Identify which cell holds the provided text, then report its [X, Y] central coordinate. 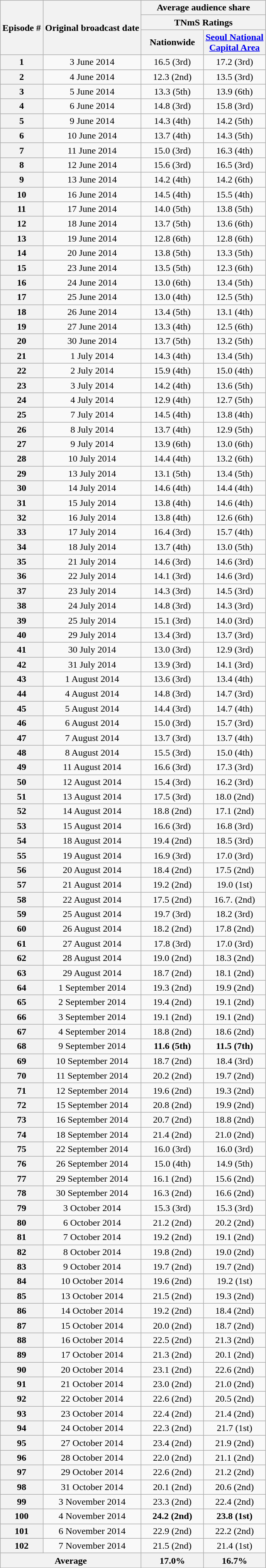
17.0% [172, 1560]
16.8 (3rd) [235, 826]
69 [22, 1061]
56 [22, 870]
100 [22, 1516]
93 [22, 1414]
17.8 (3rd) [172, 944]
22 August 2014 [92, 900]
13.2 (5th) [235, 341]
27 [22, 444]
6 [22, 135]
11 September 2014 [92, 1076]
17.2 (3rd) [235, 62]
8 July 2014 [92, 430]
50 [22, 782]
66 [22, 1017]
79 [22, 1208]
8 [22, 165]
28 August 2014 [92, 958]
4 June 2014 [92, 77]
22 July 2014 [92, 576]
63 [22, 973]
15.8 (3rd) [235, 106]
10 September 2014 [92, 1061]
51 [22, 797]
15.5 (4th) [235, 194]
15 August 2014 [92, 826]
11 August 2014 [92, 767]
61 [22, 944]
32 [22, 518]
23.4 (2nd) [172, 1443]
9 July 2014 [92, 444]
4 July 2014 [92, 400]
23 June 2014 [92, 268]
12 August 2014 [92, 782]
13.0 (4th) [172, 297]
30 [22, 488]
23 October 2014 [92, 1414]
39 [22, 620]
21.9 (2nd) [235, 1443]
94 [22, 1428]
22.5 (2nd) [172, 1340]
6 August 2014 [92, 723]
19.2 (1st) [235, 1281]
30 September 2014 [92, 1193]
18.0 (2nd) [235, 797]
95 [22, 1443]
13.4 (3rd) [172, 635]
16.3 (4th) [235, 150]
24.2 (2nd) [172, 1516]
36 [22, 576]
42 [22, 664]
19 [22, 326]
9 June 2014 [92, 121]
13 June 2014 [92, 179]
5 [22, 121]
16.9 (3rd) [172, 855]
13.1 (5th) [172, 474]
23.0 (2nd) [172, 1384]
49 [22, 767]
11.6 (5th) [172, 1046]
7 November 2014 [92, 1546]
25 August 2014 [92, 914]
1 September 2014 [92, 988]
22.3 (2nd) [172, 1428]
Seoul National Capital Area [235, 42]
12.6 (6th) [235, 518]
88 [22, 1340]
14.2 (6th) [235, 179]
78 [22, 1193]
18 August 2014 [92, 841]
13 October 2014 [92, 1296]
86 [22, 1311]
23 July 2014 [92, 591]
13.0 (3rd) [172, 650]
15.6 (3rd) [172, 165]
3 July 2014 [92, 385]
30 July 2014 [92, 650]
6 June 2014 [92, 106]
18 September 2014 [92, 1134]
26 August 2014 [92, 929]
4 November 2014 [92, 1516]
22 September 2014 [92, 1149]
38 [22, 606]
74 [22, 1134]
57 [22, 885]
17 June 2014 [92, 209]
18.2 (2nd) [172, 929]
31 October 2014 [92, 1487]
17.1 (2nd) [235, 811]
87 [22, 1325]
23.1 (2nd) [172, 1370]
85 [22, 1296]
10 June 2014 [92, 135]
20 [22, 341]
14.5 (3rd) [235, 591]
8 October 2014 [92, 1252]
29 October 2014 [92, 1472]
20.6 (2nd) [235, 1487]
15.5 (3rd) [172, 753]
53 [22, 826]
80 [22, 1223]
22 October 2014 [92, 1399]
1 July 2014 [92, 356]
13.6 (6th) [235, 224]
26 June 2014 [92, 312]
13 July 2014 [92, 474]
21 August 2014 [92, 885]
15.9 (4th) [172, 370]
13.5 (3rd) [235, 77]
11 June 2014 [92, 150]
14.2 (5th) [235, 121]
55 [22, 855]
68 [22, 1046]
16.7% [235, 1560]
29 September 2014 [92, 1179]
21.1 (2nd) [235, 1458]
14.7 (3rd) [235, 694]
67 [22, 1032]
9 [22, 179]
98 [22, 1487]
20 August 2014 [92, 870]
7 [22, 150]
27 June 2014 [92, 326]
4 September 2014 [92, 1032]
15.4 (3rd) [172, 782]
Nationwide [172, 42]
24 July 2014 [92, 606]
9 October 2014 [92, 1267]
16.2 (3rd) [235, 782]
15 October 2014 [92, 1325]
12.5 (5th) [235, 297]
13.3 (4th) [172, 326]
29 July 2014 [92, 635]
90 [22, 1370]
18 June 2014 [92, 224]
14 August 2014 [92, 811]
26 [22, 430]
16 September 2014 [92, 1120]
27 October 2014 [92, 1443]
75 [22, 1149]
54 [22, 841]
12.3 (6th) [235, 268]
14.4 (3rd) [172, 709]
84 [22, 1281]
72 [22, 1105]
22.0 (2nd) [172, 1458]
16.4 (3rd) [172, 532]
20 June 2014 [92, 253]
7 July 2014 [92, 414]
13.4 (4th) [235, 679]
15.6 (2nd) [235, 1179]
81 [22, 1237]
3 [22, 91]
22.2 (2nd) [235, 1531]
3 September 2014 [92, 1017]
71 [22, 1090]
3 November 2014 [92, 1502]
20.7 (2nd) [172, 1120]
5 June 2014 [92, 91]
62 [22, 958]
13.9 (3rd) [172, 664]
10 [22, 194]
14 October 2014 [92, 1311]
17 July 2014 [92, 532]
18.1 (2nd) [235, 973]
12 September 2014 [92, 1090]
21 July 2014 [92, 562]
15.1 (3rd) [172, 620]
13.5 (5th) [172, 268]
4 [22, 106]
18.4 (3rd) [235, 1061]
58 [22, 900]
19.8 (2nd) [172, 1252]
23.3 (2nd) [172, 1502]
76 [22, 1164]
46 [22, 723]
16.7. (2nd) [235, 900]
12.9 (4th) [172, 400]
13.6 (3rd) [172, 679]
48 [22, 753]
29 August 2014 [92, 973]
18.5 (3rd) [235, 841]
21 October 2014 [92, 1384]
16 [22, 282]
22.9 (2nd) [172, 1531]
14.0 (5th) [172, 209]
44 [22, 694]
19 June 2014 [92, 238]
45 [22, 709]
10 October 2014 [92, 1281]
14 July 2014 [92, 488]
17.8 (2nd) [235, 929]
20.0 (2nd) [172, 1325]
7 October 2014 [92, 1237]
27 August 2014 [92, 944]
102 [22, 1546]
70 [22, 1076]
65 [22, 1002]
24 June 2014 [92, 282]
41 [22, 650]
14.9 (5th) [235, 1164]
20.8 (2nd) [172, 1105]
13 [22, 238]
82 [22, 1252]
4 August 2014 [92, 694]
73 [22, 1120]
2 September 2014 [92, 1002]
17 October 2014 [92, 1355]
13.0 (5th) [235, 547]
6 October 2014 [92, 1223]
13.2 (6th) [235, 459]
13.1 (4th) [235, 312]
91 [22, 1384]
11 [22, 209]
15.7 (4th) [235, 532]
12.9 (5th) [235, 430]
35 [22, 562]
5 August 2014 [92, 709]
31 [22, 503]
59 [22, 914]
15.7 (3rd) [235, 723]
33 [22, 532]
23 [22, 385]
31 July 2014 [92, 664]
43 [22, 679]
18.6 (2nd) [235, 1032]
64 [22, 988]
28 October 2014 [92, 1458]
2 July 2014 [92, 370]
18.3 (2nd) [235, 958]
20 October 2014 [92, 1370]
18 July 2014 [92, 547]
89 [22, 1355]
14 [22, 253]
1 August 2014 [92, 679]
12.5 (6th) [235, 326]
19.0 (1st) [235, 885]
96 [22, 1458]
13 August 2014 [92, 797]
15 July 2014 [92, 503]
12.7 (5th) [235, 400]
77 [22, 1179]
Original broadcast date [92, 28]
37 [22, 591]
19 August 2014 [92, 855]
22 [22, 370]
14.7 (4th) [235, 709]
99 [22, 1502]
14.3 (5th) [235, 135]
52 [22, 811]
16 June 2014 [92, 194]
2 [22, 77]
12.9 (3rd) [235, 650]
18 [22, 312]
24 [22, 400]
60 [22, 929]
47 [22, 738]
18.2 (3rd) [235, 914]
26 September 2014 [92, 1164]
25 July 2014 [92, 620]
3 June 2014 [92, 62]
21.7 (1st) [235, 1428]
16.1 (2nd) [172, 1179]
7 August 2014 [92, 738]
1 [22, 62]
Average audience share [203, 8]
16.3 (2nd) [172, 1193]
Episode # [22, 28]
12 June 2014 [92, 165]
34 [22, 547]
TNmS Ratings [203, 22]
101 [22, 1531]
21 [22, 356]
8 August 2014 [92, 753]
16.6 (2nd) [235, 1193]
21.4 (1st) [235, 1546]
20.5 (2nd) [235, 1399]
12 [22, 224]
92 [22, 1399]
6 November 2014 [92, 1531]
16 October 2014 [92, 1340]
24 October 2014 [92, 1428]
12.3 (2nd) [172, 77]
28 [22, 459]
29 [22, 474]
40 [22, 635]
83 [22, 1267]
25 June 2014 [92, 297]
23.8 (1st) [235, 1516]
Average [71, 1560]
30 June 2014 [92, 341]
14.0 (3rd) [235, 620]
17.5 (3rd) [172, 797]
15 [22, 268]
11.5 (7th) [235, 1046]
13.6 (5th) [235, 385]
3 October 2014 [92, 1208]
97 [22, 1472]
15 September 2014 [92, 1105]
19.7 (3rd) [172, 914]
17 [22, 297]
10 July 2014 [92, 459]
9 September 2014 [92, 1046]
17.3 (3rd) [235, 767]
16 July 2014 [92, 518]
25 [22, 414]
